Search for the cell housing the specified text and yield its (x, y) center coordinate. 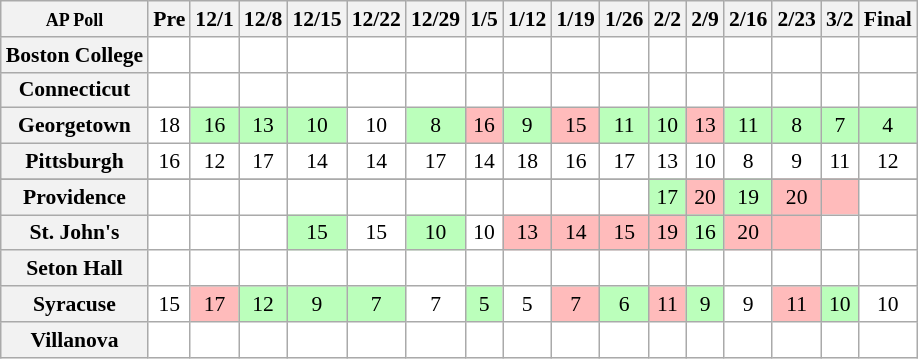
Seton Hall (74, 269)
Providence (74, 197)
12/29 (436, 19)
12/15 (316, 19)
Boston College (74, 55)
Connecticut (74, 90)
1/19 (576, 19)
St. John's (74, 233)
Final (888, 19)
Georgetown (74, 126)
Villanova (74, 340)
12/8 (264, 19)
2/2 (667, 19)
Pre (169, 19)
12/1 (214, 19)
6 (624, 304)
1/26 (624, 19)
AP Poll (74, 19)
Pittsburgh (74, 162)
1/5 (484, 19)
2/9 (705, 19)
1/12 (528, 19)
2/23 (796, 19)
Syracuse (74, 304)
12/22 (376, 19)
4 (888, 126)
3/2 (840, 19)
2/16 (748, 19)
